Extract the (X, Y) coordinate from the center of the cell holding the provided text.  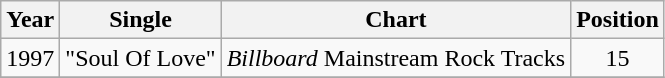
15 (618, 58)
"Soul Of Love" (140, 58)
Year (30, 20)
Single (140, 20)
Position (618, 20)
Chart (396, 20)
1997 (30, 58)
Billboard Mainstream Rock Tracks (396, 58)
